Extract the (x, y) coordinate from the center of the cell holding the provided text.  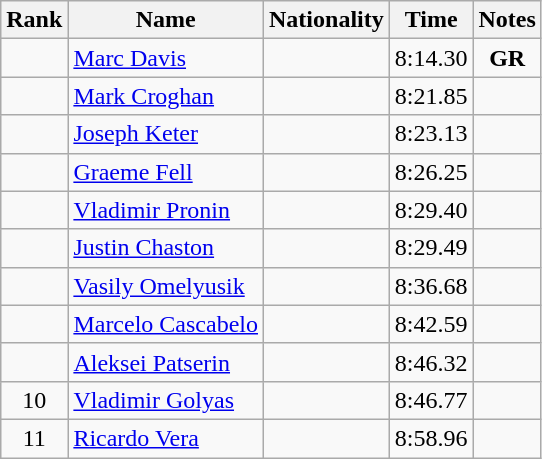
8:29.49 (431, 248)
8:58.96 (431, 438)
Time (431, 20)
Graeme Fell (166, 172)
8:21.85 (431, 96)
Justin Chaston (166, 248)
Vladimir Golyas (166, 400)
8:14.30 (431, 58)
Vasily Omelyusik (166, 286)
8:46.77 (431, 400)
Marc Davis (166, 58)
11 (34, 438)
Vladimir Pronin (166, 210)
8:26.25 (431, 172)
Ricardo Vera (166, 438)
GR (507, 58)
8:46.32 (431, 362)
Marcelo Cascabelo (166, 324)
Joseph Keter (166, 134)
Rank (34, 20)
Aleksei Patserin (166, 362)
Mark Croghan (166, 96)
8:23.13 (431, 134)
10 (34, 400)
Notes (507, 20)
Nationality (327, 20)
Name (166, 20)
8:29.40 (431, 210)
8:42.59 (431, 324)
8:36.68 (431, 286)
